Provide the [X, Y] coordinate of the cell's center where the given text is located.  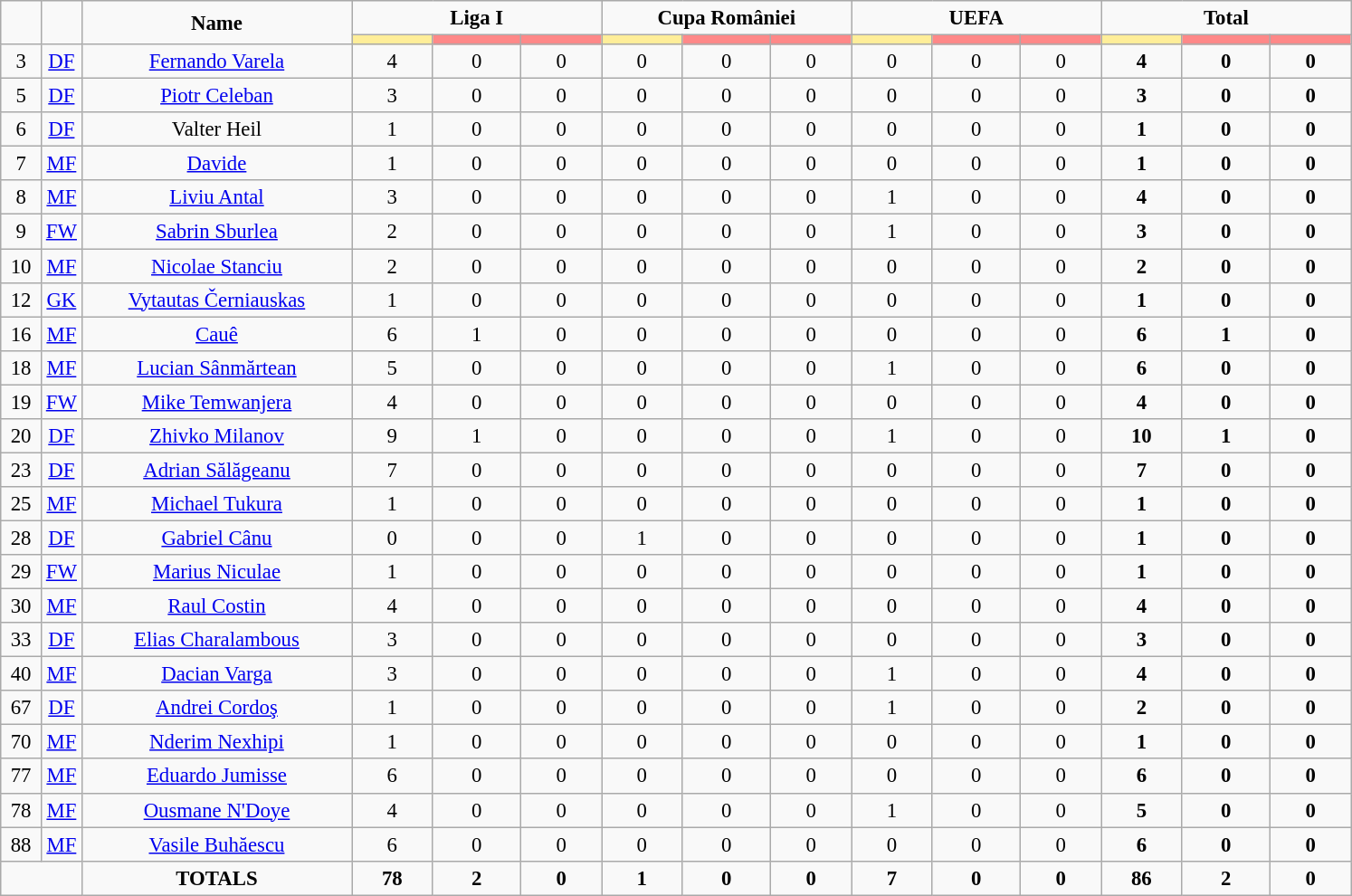
Eduardo Jumisse [216, 777]
33 [22, 640]
Marius Niculae [216, 572]
Cupa României [727, 18]
88 [22, 844]
Liga I [477, 18]
86 [1142, 878]
8 [22, 198]
18 [22, 367]
Vytautas Černiauskas [216, 300]
25 [22, 504]
Lucian Sânmărtean [216, 367]
Davide [216, 164]
Name [216, 23]
77 [22, 777]
Dacian Varga [216, 674]
67 [22, 708]
Raul Costin [216, 606]
TOTALS [216, 878]
Elias Charalambous [216, 640]
Valter Heil [216, 129]
29 [22, 572]
12 [22, 300]
Andrei Cordoş [216, 708]
Zhivko Milanov [216, 436]
Vasile Buhăescu [216, 844]
Mike Temwanjera [216, 402]
28 [22, 538]
Total [1226, 18]
Nicolae Stanciu [216, 266]
23 [22, 470]
Gabriel Cânu [216, 538]
GK [62, 300]
UEFA [976, 18]
19 [22, 402]
Piotr Celeban [216, 96]
16 [22, 334]
Sabrin Sburlea [216, 232]
Cauê [216, 334]
40 [22, 674]
30 [22, 606]
Fernando Varela [216, 62]
70 [22, 742]
20 [22, 436]
Adrian Sălăgeanu [216, 470]
Nderim Nexhipi [216, 742]
Ousmane N'Doye [216, 810]
Michael Tukura [216, 504]
Liviu Antal [216, 198]
